Capture the cell that displays the provided text and extract its [x, y] central coordinate. 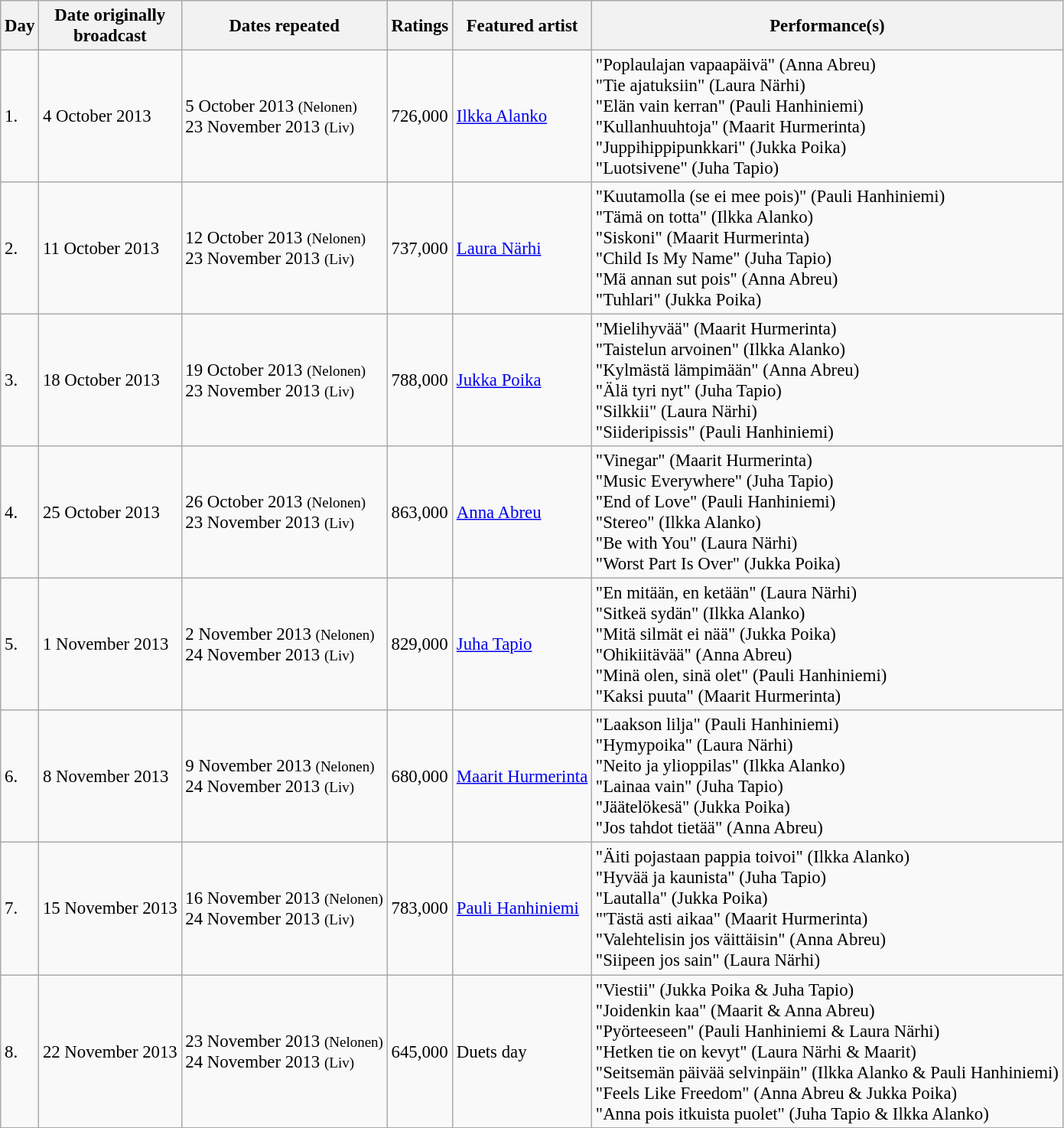
3. [20, 381]
8 November 2013 [110, 776]
Maarit Hurmerinta [522, 776]
19 October 2013 (Nelonen)23 November 2013 (Liv) [285, 381]
Dates repeated [285, 26]
6. [20, 776]
Jukka Poika [522, 381]
645,000 [419, 1051]
11 October 2013 [110, 248]
863,000 [419, 513]
Ratings [419, 26]
Performance(s) [828, 26]
26 October 2013 (Nelonen)23 November 2013 (Liv) [285, 513]
18 October 2013 [110, 381]
1 November 2013 [110, 644]
788,000 [419, 381]
5. [20, 644]
4 October 2013 [110, 116]
1. [20, 116]
12 October 2013 (Nelonen)23 November 2013 (Liv) [285, 248]
737,000 [419, 248]
16 November 2013 (Nelonen)24 November 2013 (Liv) [285, 909]
4. [20, 513]
23 November 2013 (Nelonen)24 November 2013 (Liv) [285, 1051]
2. [20, 248]
22 November 2013 [110, 1051]
15 November 2013 [110, 909]
Ilkka Alanko [522, 116]
Pauli Hanhiniemi [522, 909]
25 October 2013 [110, 513]
Featured artist [522, 26]
Anna Abreu [522, 513]
680,000 [419, 776]
829,000 [419, 644]
2 November 2013 (Nelonen)24 November 2013 (Liv) [285, 644]
7. [20, 909]
Day [20, 26]
Laura Närhi [522, 248]
9 November 2013 (Nelonen)24 November 2013 (Liv) [285, 776]
5 October 2013 (Nelonen)23 November 2013 (Liv) [285, 116]
Juha Tapio [522, 644]
726,000 [419, 116]
8. [20, 1051]
Date originallybroadcast [110, 26]
783,000 [419, 909]
Duets day [522, 1051]
